Identify which cell holds the provided text, then report its [x, y] central coordinate. 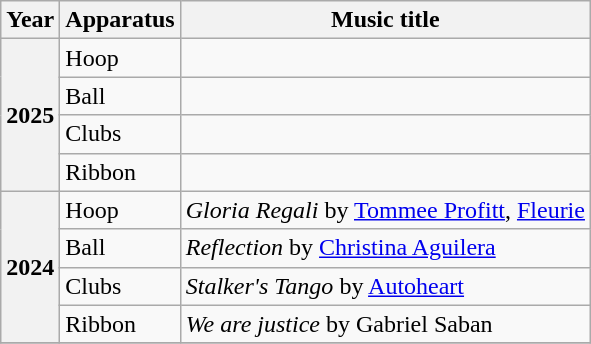
Gloria Regali by Tommee Profitt, Fleurie [385, 210]
Year [30, 20]
Reflection by Christina Aguilera [385, 248]
Music title [385, 20]
2024 [30, 267]
Apparatus [120, 20]
We are justice by Gabriel Saban [385, 324]
2025 [30, 115]
Stalker's Tango by Autoheart [385, 286]
